Determine the [X, Y] coordinate at the center of the cell enclosing the given text.  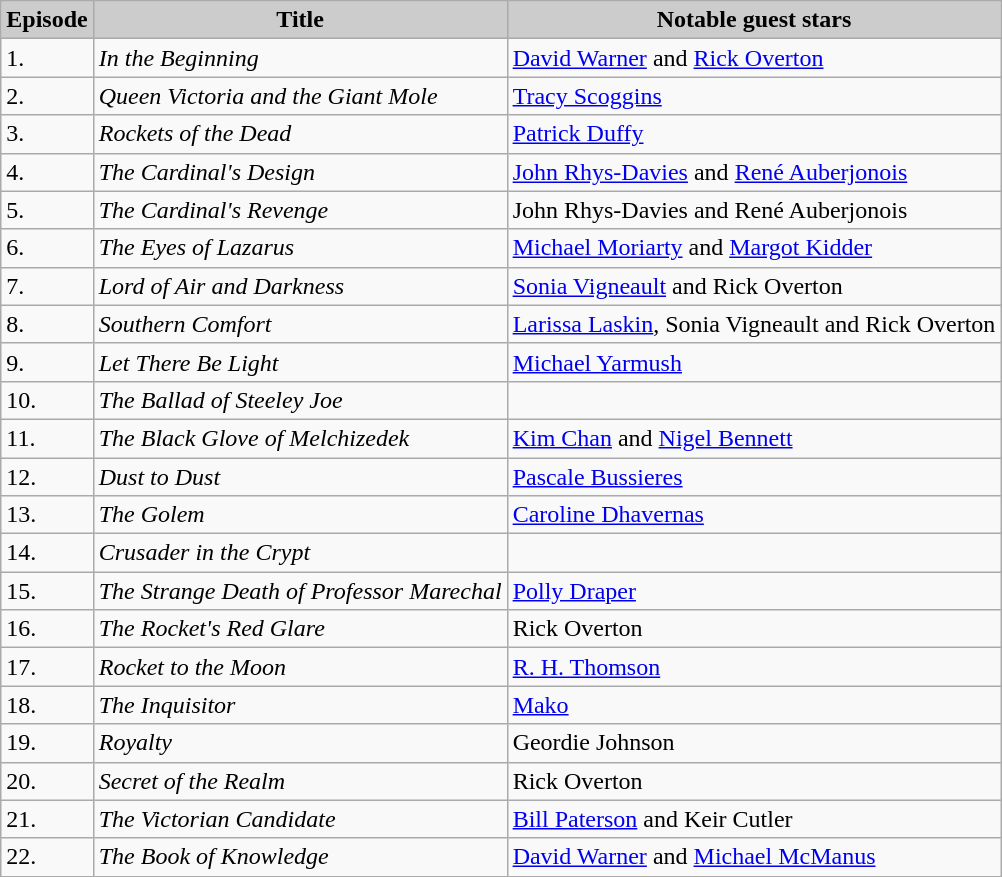
5. [47, 210]
Secret of the Realm [300, 781]
The Black Glove of Melchizedek [300, 438]
Polly Draper [754, 591]
The Golem [300, 515]
The Strange Death of Professor Marechal [300, 591]
The Victorian Candidate [300, 819]
12. [47, 477]
The Ballad of Steeley Joe [300, 400]
The Inquisitor [300, 705]
Southern Comfort [300, 324]
1. [47, 58]
17. [47, 667]
Bill Paterson and Keir Cutler [754, 819]
Title [300, 20]
8. [47, 324]
Notable guest stars [754, 20]
Geordie Johnson [754, 743]
19. [47, 743]
David Warner and Rick Overton [754, 58]
21. [47, 819]
4. [47, 172]
18. [47, 705]
Lord of Air and Darkness [300, 286]
The Eyes of Lazarus [300, 248]
15. [47, 591]
Caroline Dhavernas [754, 515]
Rockets of the Dead [300, 134]
20. [47, 781]
Episode [47, 20]
3. [47, 134]
13. [47, 515]
14. [47, 553]
The Cardinal's Revenge [300, 210]
Let There Be Light [300, 362]
Royalty [300, 743]
16. [47, 629]
David Warner and Michael McManus [754, 857]
7. [47, 286]
Michael Yarmush [754, 362]
2. [47, 96]
Patrick Duffy [754, 134]
Queen Victoria and the Giant Mole [300, 96]
Michael Moriarty and Margot Kidder [754, 248]
Dust to Dust [300, 477]
Crusader in the Crypt [300, 553]
Tracy Scoggins [754, 96]
6. [47, 248]
The Rocket's Red Glare [300, 629]
Kim Chan and Nigel Bennett [754, 438]
In the Beginning [300, 58]
The Cardinal's Design [300, 172]
10. [47, 400]
The Book of Knowledge [300, 857]
9. [47, 362]
Mako [754, 705]
11. [47, 438]
Sonia Vigneault and Rick Overton [754, 286]
Rocket to the Moon [300, 667]
R. H. Thomson [754, 667]
Pascale Bussieres [754, 477]
22. [47, 857]
Larissa Laskin, Sonia Vigneault and Rick Overton [754, 324]
